Pinpoint the cell where the given text exists, returning its (X, Y) midpoint coordinate. 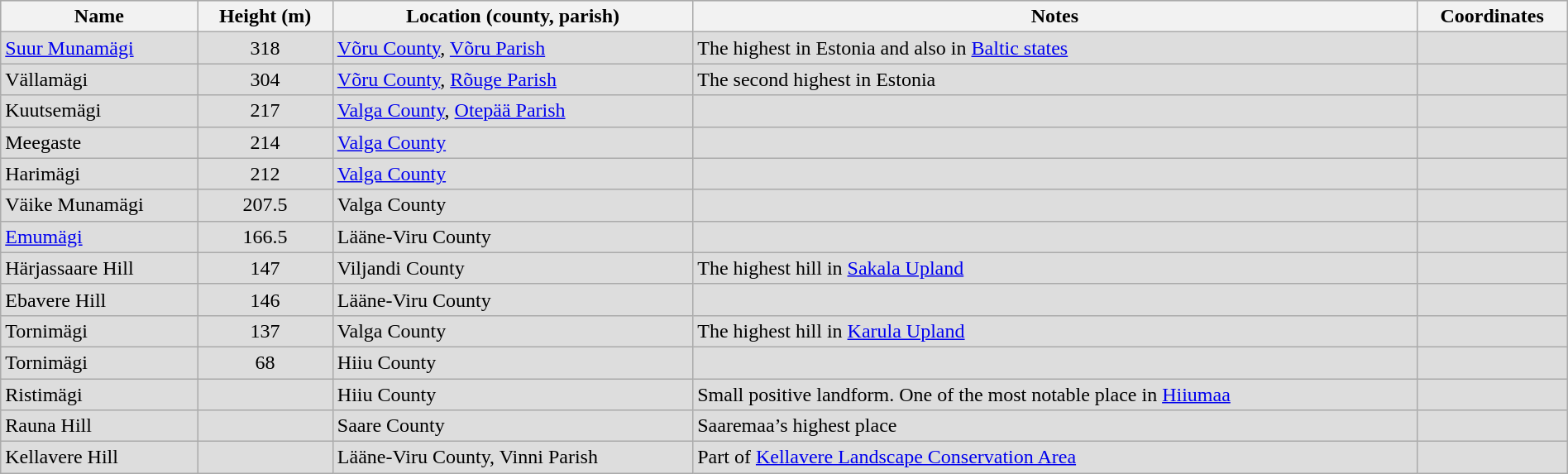
214 (265, 142)
The highest in Estonia and also in Baltic states (1055, 48)
318 (265, 48)
Härjassaare Hill (99, 268)
Rauna Hill (99, 426)
Height (m) (265, 17)
212 (265, 174)
147 (265, 268)
68 (265, 362)
Emumägi (99, 237)
Location (county, parish) (513, 17)
Valga County, Otepää Parish (513, 111)
Harimägi (99, 174)
Kellavere Hill (99, 457)
The second highest in Estonia (1055, 79)
The highest hill in Karula Upland (1055, 331)
Name (99, 17)
The highest hill in Sakala Upland (1055, 268)
Suur Munamägi (99, 48)
137 (265, 331)
207.5 (265, 205)
166.5 (265, 237)
Väike Munamägi (99, 205)
Kuutsemägi (99, 111)
Saaremaa’s highest place (1055, 426)
Coordinates (1492, 17)
Saare County (513, 426)
Vällamägi (99, 79)
Ebavere Hill (99, 299)
146 (265, 299)
Ristimägi (99, 395)
Lääne-Viru County, Vinni Parish (513, 457)
Võru County, Rõuge Parish (513, 79)
Võru County, Võru Parish (513, 48)
Part of Kellavere Landscape Conservation Area (1055, 457)
Small positive landform. One of the most notable place in Hiiumaa (1055, 395)
Notes (1055, 17)
217 (265, 111)
Meegaste (99, 142)
Viljandi County (513, 268)
304 (265, 79)
